Extract the [x, y] coordinate from the center of the cell holding the provided text.  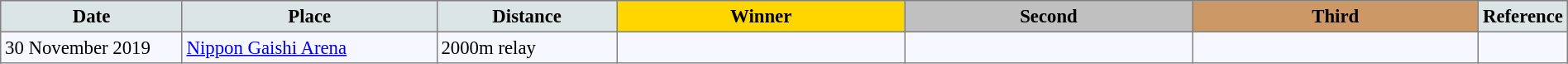
Third [1336, 17]
Date [91, 17]
Reference [1523, 17]
Second [1049, 17]
Distance [527, 17]
Place [309, 17]
2000m relay [527, 47]
Winner [761, 17]
Nippon Gaishi Arena [309, 47]
30 November 2019 [91, 47]
